Return (X, Y) of the center of cell containing provided text 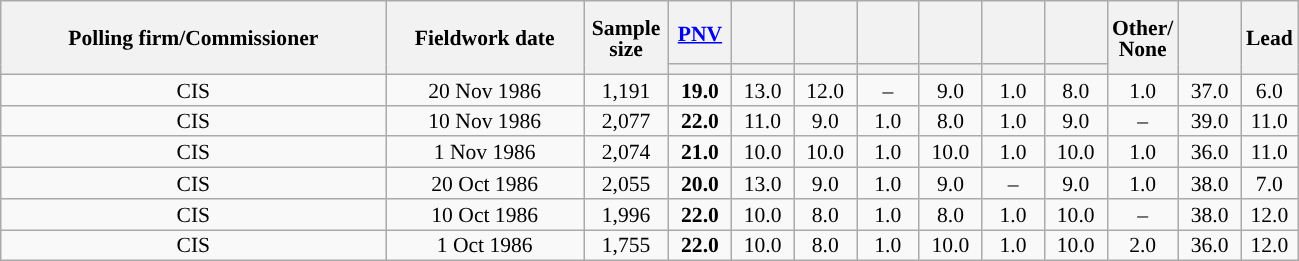
37.0 (1210, 90)
Polling firm/Commissioner (194, 38)
6.0 (1270, 90)
20.0 (700, 184)
10 Oct 1986 (485, 214)
1 Oct 1986 (485, 246)
1,755 (626, 246)
1 Nov 1986 (485, 152)
2,077 (626, 120)
7.0 (1270, 184)
Fieldwork date (485, 38)
19.0 (700, 90)
21.0 (700, 152)
20 Oct 1986 (485, 184)
Other/None (1142, 38)
1,996 (626, 214)
2,074 (626, 152)
Sample size (626, 38)
10 Nov 1986 (485, 120)
20 Nov 1986 (485, 90)
PNV (700, 32)
1,191 (626, 90)
39.0 (1210, 120)
Lead (1270, 38)
2,055 (626, 184)
2.0 (1142, 246)
